Find where the given text appears and provide that cell's center as (X, Y) coordinate. 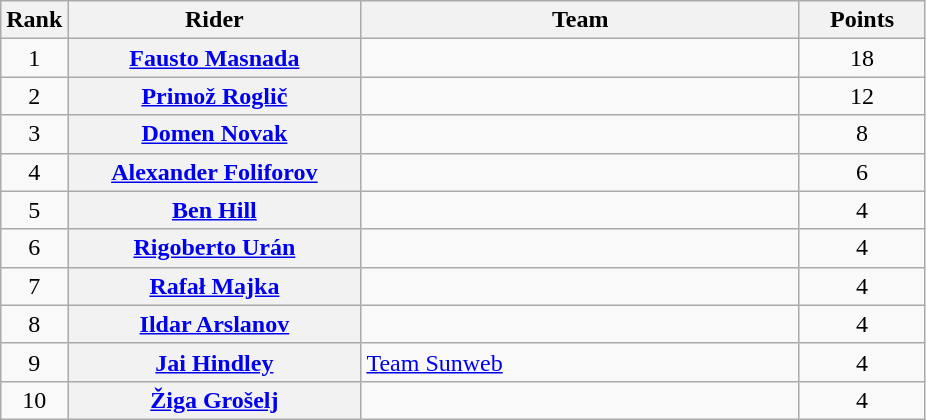
7 (34, 286)
Rigoberto Urán (214, 248)
Ben Hill (214, 210)
18 (862, 58)
10 (34, 400)
Alexander Foliforov (214, 172)
12 (862, 96)
1 (34, 58)
9 (34, 362)
2 (34, 96)
3 (34, 134)
Team Sunweb (580, 362)
Žiga Grošelj (214, 400)
Jai Hindley (214, 362)
Rider (214, 20)
5 (34, 210)
Domen Novak (214, 134)
Fausto Masnada (214, 58)
Rank (34, 20)
Ildar Arslanov (214, 324)
Primož Roglič (214, 96)
Rafał Majka (214, 286)
Points (862, 20)
Team (580, 20)
